Return [x, y] of the center of cell containing provided text 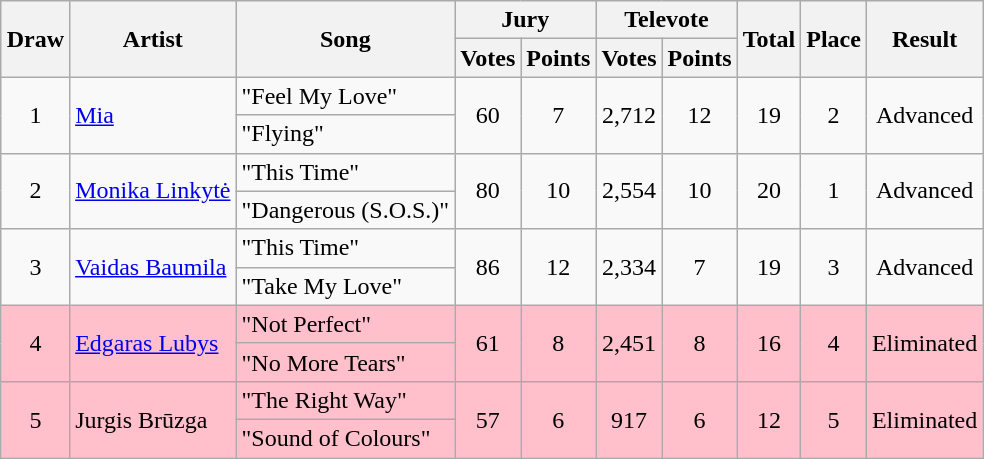
60 [488, 115]
Result [924, 39]
Draw [35, 39]
Monika Linkytė [153, 191]
Place [834, 39]
"Not Perfect" [346, 324]
86 [488, 267]
2,554 [629, 191]
Vaidas Baumila [153, 267]
20 [769, 191]
80 [488, 191]
Jury [526, 20]
57 [488, 419]
"Take My Love" [346, 286]
Artist [153, 39]
"No More Tears" [346, 362]
"Sound of Colours" [346, 438]
917 [629, 419]
Jurgis Brūzga [153, 419]
Mia [153, 115]
Total [769, 39]
2,334 [629, 267]
2,451 [629, 343]
Song [346, 39]
61 [488, 343]
"Dangerous (S.O.S.)" [346, 210]
2,712 [629, 115]
"The Right Way" [346, 400]
Edgaras Lubys [153, 343]
16 [769, 343]
"Flying" [346, 134]
Televote [666, 20]
"Feel My Love" [346, 96]
